Return the [x, y] coordinate for the center point of the cell that contains the specified text.  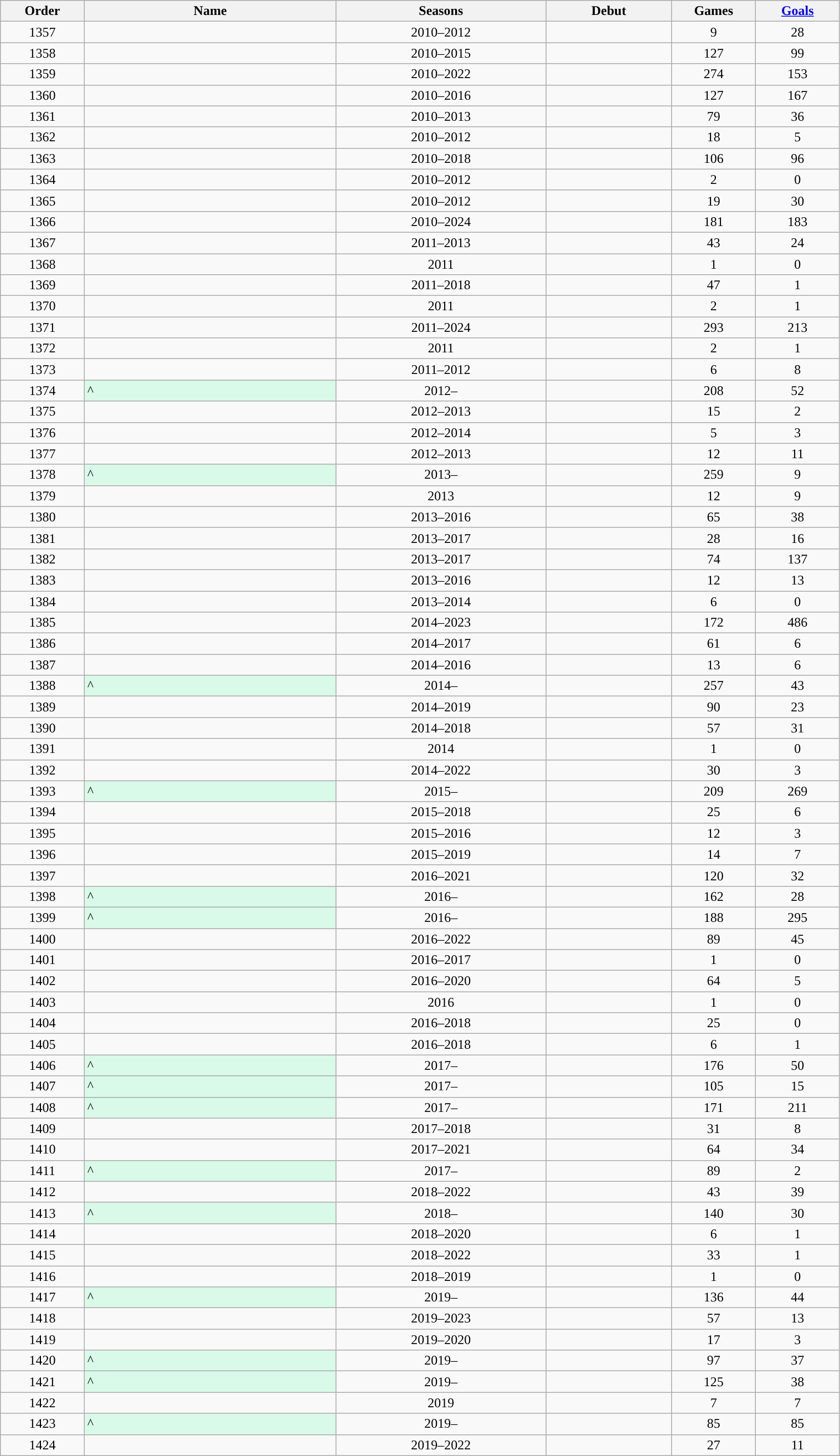
295 [798, 917]
1424 [43, 1445]
1386 [43, 644]
1377 [43, 454]
1366 [43, 222]
37 [798, 1361]
137 [798, 559]
1389 [43, 707]
1392 [43, 770]
2010–2015 [441, 53]
2011–2013 [441, 243]
61 [714, 644]
486 [798, 623]
259 [714, 475]
1378 [43, 475]
1388 [43, 686]
269 [798, 791]
2010–2022 [441, 74]
2018– [441, 1213]
211 [798, 1108]
1407 [43, 1086]
2010–2016 [441, 95]
2014–2016 [441, 665]
2010–2013 [441, 116]
208 [714, 391]
1372 [43, 348]
96 [798, 158]
153 [798, 74]
17 [714, 1340]
1417 [43, 1298]
2015–2019 [441, 854]
23 [798, 707]
1358 [43, 53]
97 [714, 1361]
19 [714, 201]
1404 [43, 1023]
1423 [43, 1424]
1364 [43, 180]
1381 [43, 538]
1375 [43, 412]
1398 [43, 896]
1361 [43, 116]
2014–2022 [441, 770]
Debut [609, 11]
99 [798, 53]
2015– [441, 791]
1400 [43, 939]
1384 [43, 601]
120 [714, 875]
167 [798, 95]
1406 [43, 1065]
1383 [43, 580]
Goals [798, 11]
Seasons [441, 11]
2014–2018 [441, 728]
Name [210, 11]
274 [714, 74]
2017–2021 [441, 1150]
1382 [43, 559]
24 [798, 243]
1413 [43, 1213]
27 [714, 1445]
2016–2021 [441, 875]
45 [798, 939]
14 [714, 854]
2019–2020 [441, 1340]
2014 [441, 749]
74 [714, 559]
181 [714, 222]
2014–2017 [441, 644]
1414 [43, 1234]
1371 [43, 327]
172 [714, 623]
44 [798, 1298]
1395 [43, 833]
1380 [43, 517]
2012– [441, 391]
2011–2024 [441, 327]
1402 [43, 981]
2012–2014 [441, 433]
2019–2022 [441, 1445]
1373 [43, 370]
2016–2022 [441, 939]
1396 [43, 854]
2011–2012 [441, 370]
1405 [43, 1044]
2017–2018 [441, 1129]
162 [714, 896]
90 [714, 707]
1409 [43, 1129]
1408 [43, 1108]
1368 [43, 264]
16 [798, 538]
34 [798, 1150]
Games [714, 11]
1397 [43, 875]
140 [714, 1213]
36 [798, 116]
183 [798, 222]
1369 [43, 285]
1379 [43, 496]
2013– [441, 475]
1411 [43, 1171]
50 [798, 1065]
1363 [43, 158]
1367 [43, 243]
2011–2018 [441, 285]
65 [714, 517]
1420 [43, 1361]
2014–2019 [441, 707]
1410 [43, 1150]
1394 [43, 812]
1387 [43, 665]
1422 [43, 1403]
1419 [43, 1340]
2010–2024 [441, 222]
136 [714, 1298]
1359 [43, 74]
1365 [43, 201]
2013–2014 [441, 601]
1418 [43, 1319]
1421 [43, 1382]
1390 [43, 728]
2015–2018 [441, 812]
2019–2023 [441, 1319]
293 [714, 327]
1415 [43, 1255]
39 [798, 1192]
176 [714, 1065]
1360 [43, 95]
213 [798, 327]
79 [714, 116]
1362 [43, 137]
1412 [43, 1192]
32 [798, 875]
1370 [43, 306]
18 [714, 137]
2018–2020 [441, 1234]
Order [43, 11]
1385 [43, 623]
2019 [441, 1403]
2010–2018 [441, 158]
1391 [43, 749]
1376 [43, 433]
209 [714, 791]
188 [714, 917]
2014–2023 [441, 623]
1403 [43, 1002]
171 [714, 1108]
2014– [441, 686]
1416 [43, 1276]
257 [714, 686]
2015–2016 [441, 833]
52 [798, 391]
106 [714, 158]
1399 [43, 917]
1393 [43, 791]
2016 [441, 1002]
1374 [43, 391]
2018–2019 [441, 1276]
125 [714, 1382]
2016–2017 [441, 960]
105 [714, 1086]
33 [714, 1255]
1357 [43, 32]
2013 [441, 496]
47 [714, 285]
2016–2020 [441, 981]
1401 [43, 960]
